Search for the cell housing the specified text and yield its (X, Y) center coordinate. 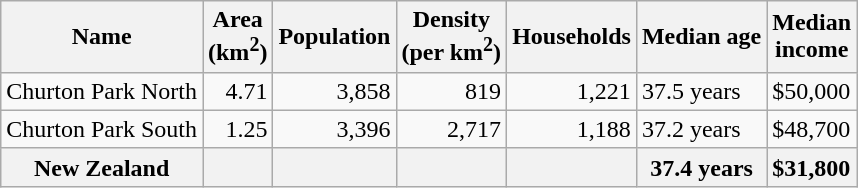
3,396 (334, 129)
4.71 (237, 91)
Churton Park North (102, 91)
1,221 (572, 91)
Population (334, 37)
Churton Park South (102, 129)
New Zealand (102, 167)
819 (452, 91)
37.5 years (701, 91)
2,717 (452, 129)
$50,000 (812, 91)
1.25 (237, 129)
$48,700 (812, 129)
1,188 (572, 129)
37.2 years (701, 129)
Name (102, 37)
Households (572, 37)
Medianincome (812, 37)
3,858 (334, 91)
$31,800 (812, 167)
Area(km2) (237, 37)
Median age (701, 37)
Density(per km2) (452, 37)
37.4 years (701, 167)
